Search for the cell housing the specified text and yield its [x, y] center coordinate. 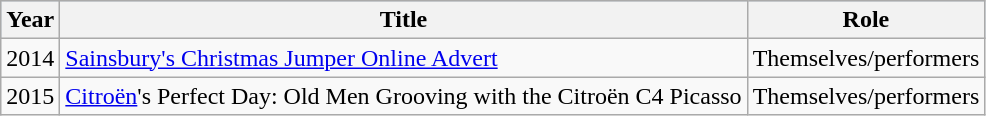
2015 [30, 96]
Citroën's Perfect Day: Old Men Grooving with the Citroën C4 Picasso [404, 96]
2014 [30, 58]
Role [866, 20]
Sainsbury's Christmas Jumper Online Advert [404, 58]
Title [404, 20]
Year [30, 20]
